Locate the cell with the specified text and output its (X, Y) center coordinate. 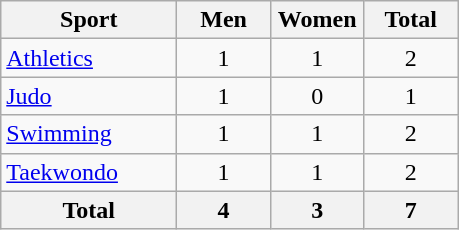
7 (411, 210)
Taekwondo (89, 172)
Women (317, 20)
3 (317, 210)
Swimming (89, 134)
Men (224, 20)
4 (224, 210)
Athletics (89, 58)
0 (317, 96)
Judo (89, 96)
Sport (89, 20)
